Determine the [x, y] coordinate at the center of the cell enclosing the given text.  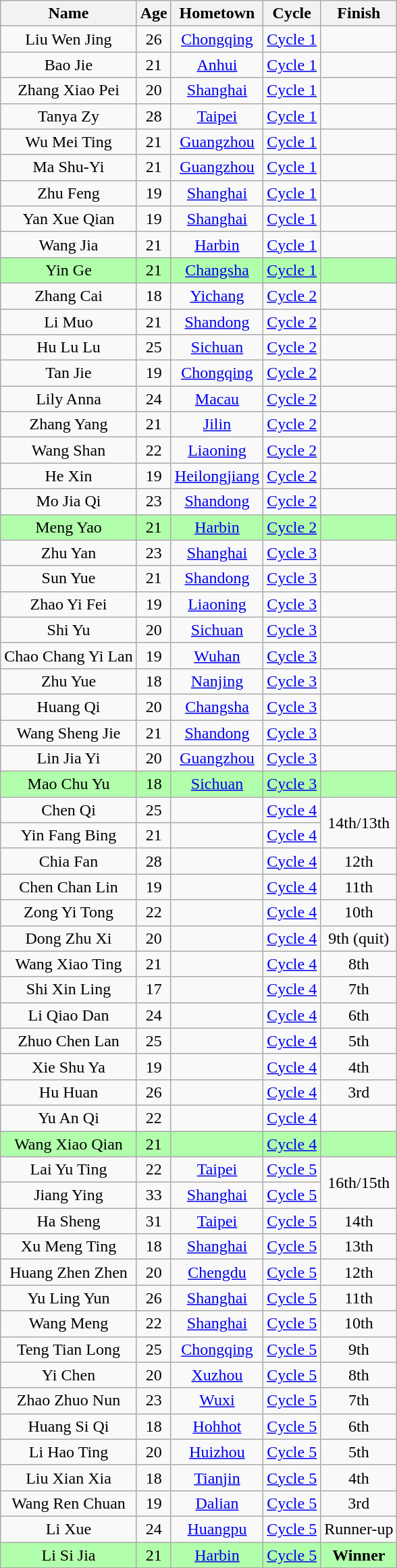
Zhang Cai [69, 296]
Zhang Yang [69, 425]
Zhu Yan [69, 553]
Wu Mei Ting [69, 142]
Huang Qi [69, 707]
Hu Huan [69, 1092]
9th (quit) [359, 938]
Name [69, 13]
Yan Xue Qian [69, 219]
Mo Jia Qi [69, 502]
Jiang Ying [69, 1195]
Sun Yue [69, 578]
Wang Jia [69, 244]
Li Hao Ting [69, 1452]
Huang Si Qi [69, 1426]
Wuhan [217, 655]
Zhao Yi Fei [69, 604]
Yu Ling Yun [69, 1298]
Nanjing [217, 681]
Yi Chen [69, 1375]
Chen Chan Lin [69, 887]
Dong Zhu Xi [69, 938]
Hu Lu Lu [69, 348]
Zhang Xiao Pei [69, 90]
Finish [359, 13]
Dalian [217, 1503]
Ha Sheng [69, 1221]
16th/15th [359, 1183]
17 [154, 990]
Huang Zhen Zhen [69, 1272]
Wang Ren Chuan [69, 1503]
Meng Yao [69, 527]
Runner-up [359, 1529]
Zhao Zhuo Nun [69, 1401]
Zhu Yue [69, 681]
Hometown [217, 13]
14th [359, 1221]
Lai Yu Ting [69, 1170]
Li Xue [69, 1529]
Winner [359, 1555]
Zhu Feng [69, 193]
Mao Chu Yu [69, 784]
Tan Jie [69, 373]
Wang Xiao Ting [69, 964]
Heilongjiang [217, 476]
Wang Meng [69, 1324]
Shi Yu [69, 630]
Teng Tian Long [69, 1349]
Wang Shan [69, 450]
Chen Qi [69, 810]
Wuxi [217, 1401]
Li Qiao Dan [69, 1015]
13th [359, 1247]
Chengdu [217, 1272]
31 [154, 1221]
Liu Wen Jing [69, 39]
Xu Meng Ting [69, 1247]
Lily Anna [69, 399]
Jilin [217, 425]
Yin Ge [69, 270]
Chia Fan [69, 861]
Yichang [217, 296]
Li Muo [69, 322]
Lin Jia Yi [69, 759]
Yu An Qi [69, 1118]
Bao Jie [69, 65]
Huizhou [217, 1452]
Cycle [292, 13]
Macau [217, 399]
Wang Xiao Qian [69, 1144]
Zong Yi Tong [69, 913]
Wang Sheng Jie [69, 732]
Tianjin [217, 1478]
Ma Shu-Yi [69, 167]
He Xin [69, 476]
Li Si Jia [69, 1555]
Hohhot [217, 1426]
Huangpu [217, 1529]
Tanya Zy [69, 116]
Yin Fang Bing [69, 836]
Shi Xin Ling [69, 990]
Chao Chang Yi Lan [69, 655]
Zhuo Chen Lan [69, 1041]
33 [154, 1195]
Xuzhou [217, 1375]
Xie Shu Ya [69, 1066]
Liu Xian Xia [69, 1478]
Age [154, 13]
9th [359, 1349]
14th/13th [359, 823]
Anhui [217, 65]
